From the cell containing the given text, extract its center point as (X, Y) coordinate. 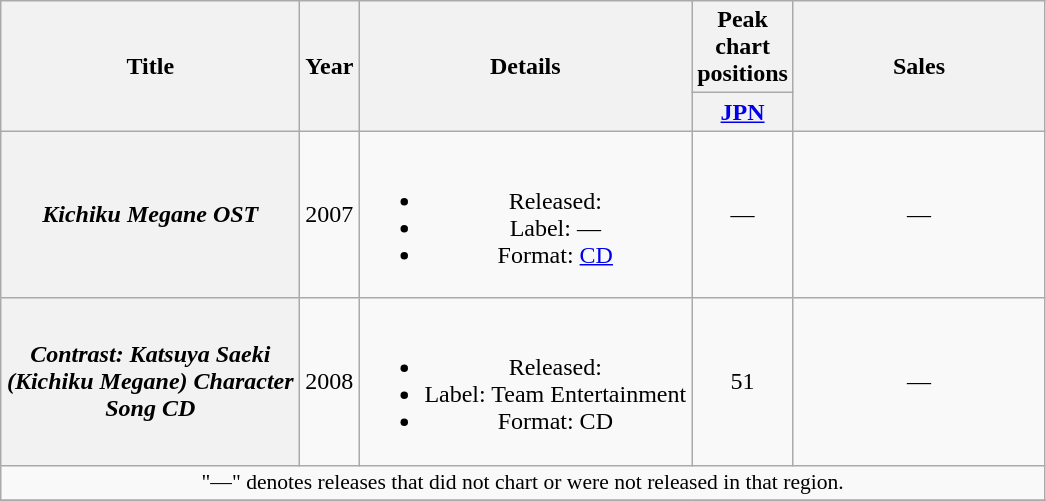
Contrast: Katsuya Saeki (Kichiku Megane) Character Song CD (150, 382)
Released: Label: Team EntertainmentFormat: CD (526, 382)
Title (150, 66)
Details (526, 66)
Kichiku Megane OST (150, 214)
JPN (743, 112)
"—" denotes releases that did not chart or were not released in that region. (523, 483)
51 (743, 382)
Released: Label: —Format: CD (526, 214)
Sales (918, 66)
2007 (330, 214)
Peak chart positions (743, 47)
2008 (330, 382)
Year (330, 66)
